From the cell containing the given text, extract its center point as [X, Y] coordinate. 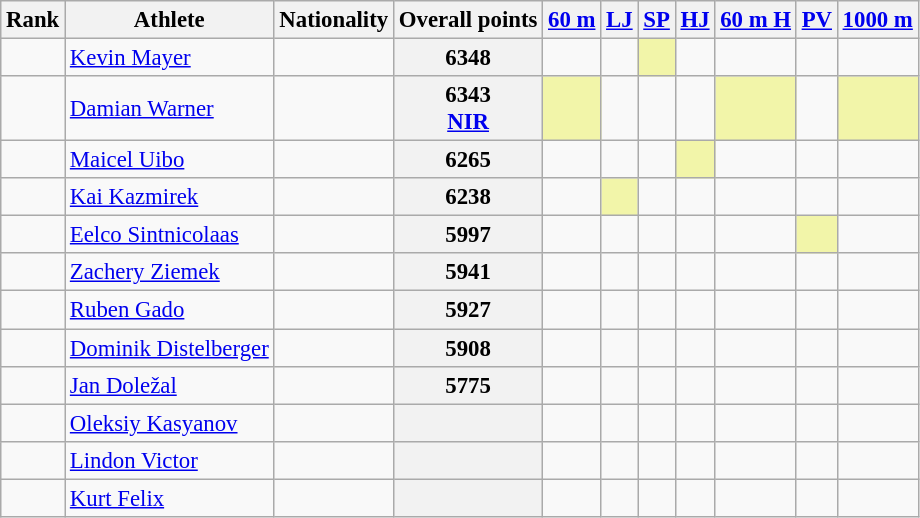
5927 [468, 310]
6343NIR [468, 108]
Kai Kazmirek [170, 197]
Damian Warner [170, 108]
5908 [468, 348]
PV [816, 20]
Rank [33, 20]
Athlete [170, 20]
Eelco Sintnicolaas [170, 235]
5941 [468, 273]
HJ [695, 20]
Maicel Uibo [170, 160]
Overall points [468, 20]
Oleksiy Kasyanov [170, 423]
Lindon Victor [170, 460]
Zachery Ziemek [170, 273]
60 m [572, 20]
6238 [468, 197]
Dominik Distelberger [170, 348]
Ruben Gado [170, 310]
60 m H [756, 20]
6348 [468, 58]
5775 [468, 385]
6265 [468, 160]
LJ [620, 20]
Jan Doležal [170, 385]
Kurt Felix [170, 498]
1000 m [878, 20]
Kevin Mayer [170, 58]
5997 [468, 235]
SP [656, 20]
Nationality [334, 20]
